Scan for the cell matching the given text and deliver its [x, y] coordinate at center. 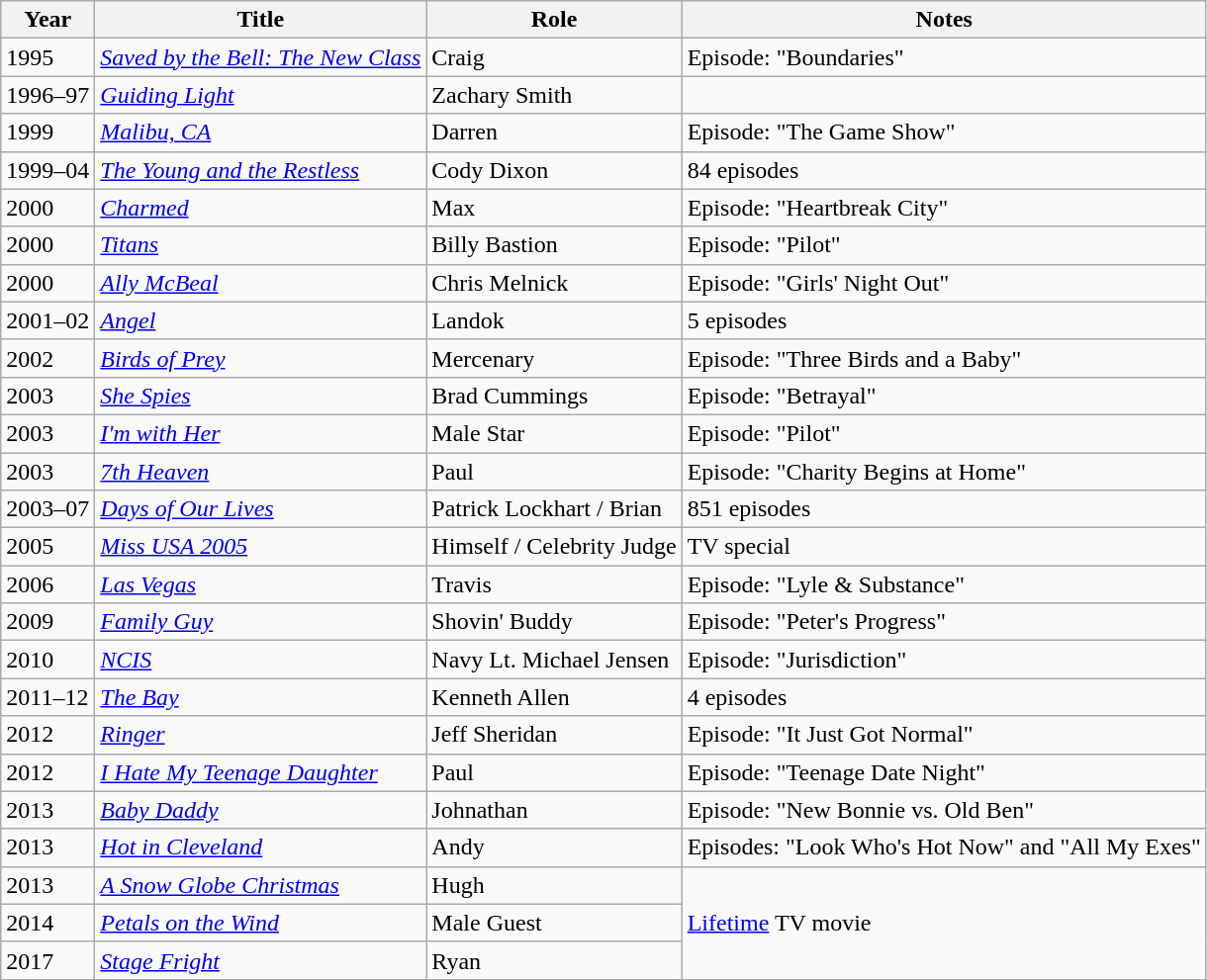
Shovin' Buddy [554, 622]
1999 [47, 133]
2005 [47, 547]
2003–07 [47, 509]
Episode: "Charity Begins at Home" [944, 472]
Malibu, CA [261, 133]
Lifetime TV movie [944, 923]
Episode: "It Just Got Normal" [944, 735]
1996–97 [47, 95]
Notes [944, 20]
Chris Melnick [554, 283]
Johnathan [554, 810]
Miss USA 2005 [261, 547]
2010 [47, 660]
Male Guest [554, 923]
5 episodes [944, 320]
Title [261, 20]
Guiding Light [261, 95]
4 episodes [944, 697]
Patrick Lockhart / Brian [554, 509]
Zachary Smith [554, 95]
NCIS [261, 660]
Episode: "New Bonnie vs. Old Ben" [944, 810]
Cody Dixon [554, 170]
Kenneth Allen [554, 697]
Birds of Prey [261, 358]
Days of Our Lives [261, 509]
Hugh [554, 885]
84 episodes [944, 170]
Episode: "Teenage Date Night" [944, 772]
She Spies [261, 396]
Hot in Cleveland [261, 847]
Charmed [261, 208]
Episode: "Heartbreak City" [944, 208]
Jeff Sheridan [554, 735]
Brad Cummings [554, 396]
Episodes: "Look Who's Hot Now" and "All My Exes" [944, 847]
The Young and the Restless [261, 170]
The Bay [261, 697]
Stage Fright [261, 960]
2002 [47, 358]
1995 [47, 57]
2001–02 [47, 320]
Episode: "Peter's Progress" [944, 622]
Las Vegas [261, 584]
Craig [554, 57]
7th Heaven [261, 472]
Darren [554, 133]
2017 [47, 960]
Family Guy [261, 622]
Angel [261, 320]
Ally McBeal [261, 283]
Episode: "Lyle & Substance" [944, 584]
Travis [554, 584]
Episode: "Betrayal" [944, 396]
2009 [47, 622]
Himself / Celebrity Judge [554, 547]
Episode: "Jurisdiction" [944, 660]
2014 [47, 923]
Titans [261, 245]
Petals on the Wind [261, 923]
2006 [47, 584]
851 episodes [944, 509]
Episode: "Boundaries" [944, 57]
Ringer [261, 735]
Mercenary [554, 358]
Max [554, 208]
TV special [944, 547]
I Hate My Teenage Daughter [261, 772]
Landok [554, 320]
1999–04 [47, 170]
Episode: "The Game Show" [944, 133]
A Snow Globe Christmas [261, 885]
Saved by the Bell: The New Class [261, 57]
Episode: "Girls' Night Out" [944, 283]
Andy [554, 847]
Episode: "Three Birds and a Baby" [944, 358]
Role [554, 20]
Male Star [554, 433]
Baby Daddy [261, 810]
Year [47, 20]
Billy Bastion [554, 245]
Ryan [554, 960]
Navy Lt. Michael Jensen [554, 660]
2011–12 [47, 697]
I'm with Her [261, 433]
